Pinpoint the cell where the given text exists, returning its (X, Y) midpoint coordinate. 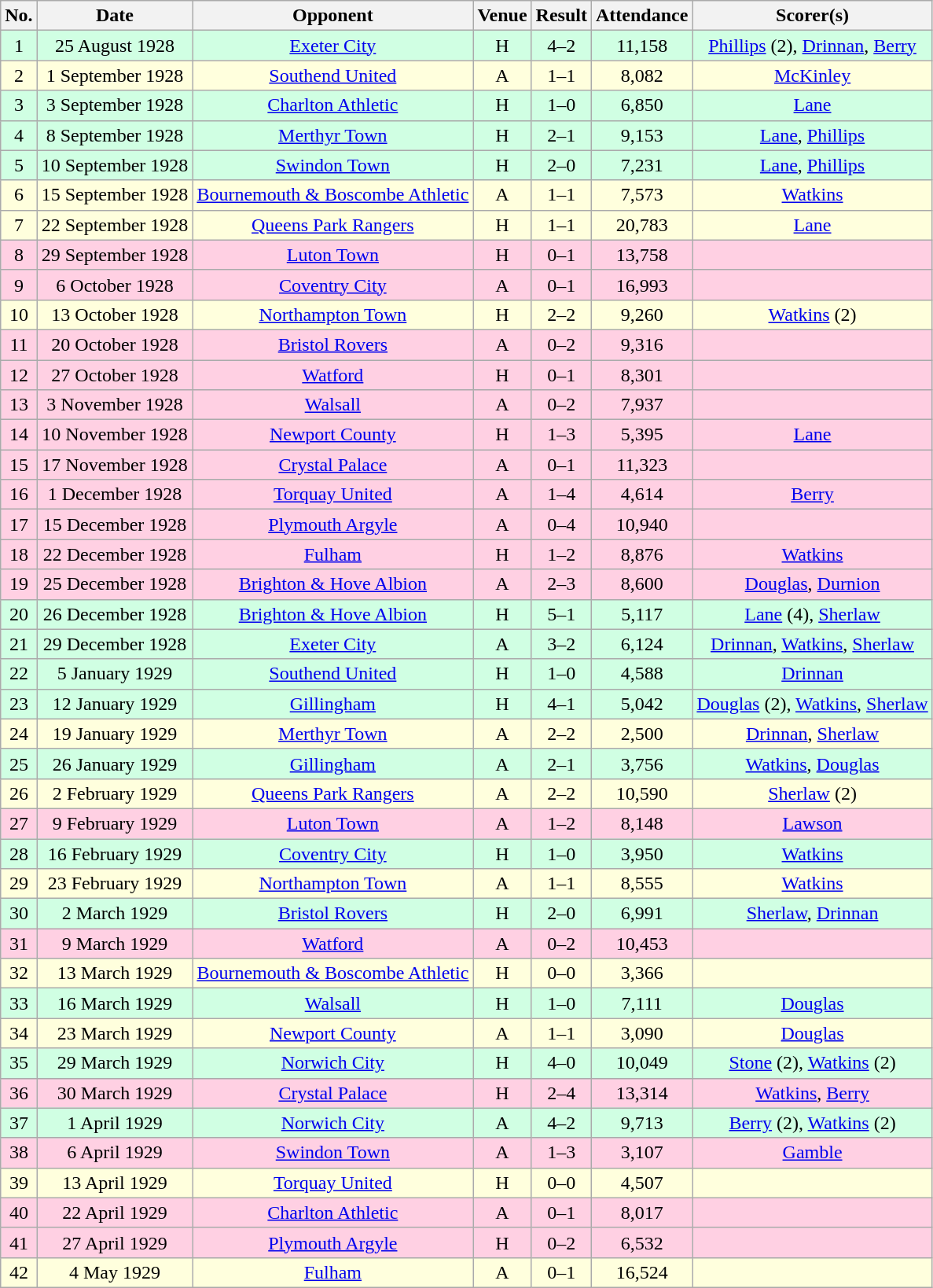
8,082 (641, 75)
12 January 1929 (115, 704)
Drinnan, Watkins, Sherlaw (813, 644)
Attendance (641, 16)
15 (19, 465)
4,507 (641, 1183)
30 (19, 914)
Venue (502, 16)
Watkins (2) (813, 315)
2–3 (561, 584)
5–1 (561, 614)
8 September 1928 (115, 135)
37 (19, 1123)
25 August 1928 (115, 46)
8,017 (641, 1213)
3 November 1928 (115, 405)
23 February 1929 (115, 884)
13 March 1929 (115, 973)
3,756 (641, 764)
5,117 (641, 614)
16,524 (641, 1272)
29 December 1928 (115, 644)
29 (19, 884)
10 November 1928 (115, 435)
33 (19, 1003)
36 (19, 1093)
27 October 1928 (115, 375)
Result (561, 16)
18 (19, 554)
1 December 1928 (115, 495)
Drinnan, Sherlaw (813, 734)
8 (19, 255)
10,940 (641, 524)
31 (19, 944)
20,783 (641, 225)
4–0 (561, 1063)
22 September 1928 (115, 225)
5,042 (641, 704)
3–2 (561, 644)
15 September 1928 (115, 195)
26 December 1928 (115, 614)
22 (19, 674)
20 October 1928 (115, 344)
22 December 1928 (115, 554)
17 (19, 524)
1–4 (561, 495)
2–4 (561, 1093)
Berry (813, 495)
21 (19, 644)
8,876 (641, 554)
39 (19, 1183)
13 October 1928 (115, 315)
Phillips (2), Drinnan, Berry (813, 46)
Lawson (813, 823)
11,158 (641, 46)
No. (19, 16)
2 February 1929 (115, 793)
2,500 (641, 734)
3,366 (641, 973)
24 (19, 734)
11,323 (641, 465)
41 (19, 1242)
Douglas (2), Watkins, Sherlaw (813, 704)
7 (19, 225)
Stone (2), Watkins (2) (813, 1063)
Watkins, Douglas (813, 764)
3 (19, 105)
4 May 1929 (115, 1272)
Sherlaw (2) (813, 793)
12 (19, 375)
34 (19, 1033)
9,316 (641, 344)
7,231 (641, 165)
Gamble (813, 1153)
25 (19, 764)
5,395 (641, 435)
Lane (4), Sherlaw (813, 614)
4 (19, 135)
13,314 (641, 1093)
1 September 1928 (115, 75)
8,301 (641, 375)
2 March 1929 (115, 914)
2 (19, 75)
Berry (2), Watkins (2) (813, 1123)
35 (19, 1063)
29 March 1929 (115, 1063)
6,850 (641, 105)
17 November 1928 (115, 465)
8,600 (641, 584)
Date (115, 16)
10,590 (641, 793)
8,148 (641, 823)
Opponent (333, 16)
3,090 (641, 1033)
McKinley (813, 75)
16,993 (641, 285)
Sherlaw, Drinnan (813, 914)
10,453 (641, 944)
5 (19, 165)
14 (19, 435)
23 March 1929 (115, 1033)
7,111 (641, 1003)
3 September 1928 (115, 105)
16 February 1929 (115, 853)
22 April 1929 (115, 1213)
4,588 (641, 674)
Douglas, Durnion (813, 584)
10 (19, 315)
26 January 1929 (115, 764)
6,124 (641, 644)
Scorer(s) (813, 16)
5 January 1929 (115, 674)
13,758 (641, 255)
9,260 (641, 315)
20 (19, 614)
3,950 (641, 853)
1 (19, 46)
27 April 1929 (115, 1242)
6 April 1929 (115, 1153)
9 February 1929 (115, 823)
0–4 (561, 524)
23 (19, 704)
Drinnan (813, 674)
30 March 1929 (115, 1093)
38 (19, 1153)
10 September 1928 (115, 165)
15 December 1928 (115, 524)
Watkins, Berry (813, 1093)
11 (19, 344)
19 January 1929 (115, 734)
6 October 1928 (115, 285)
13 (19, 405)
16 (19, 495)
7,937 (641, 405)
13 April 1929 (115, 1183)
1 April 1929 (115, 1123)
4,614 (641, 495)
42 (19, 1272)
28 (19, 853)
25 December 1928 (115, 584)
6,991 (641, 914)
40 (19, 1213)
3,107 (641, 1153)
9 March 1929 (115, 944)
19 (19, 584)
9,153 (641, 135)
8,555 (641, 884)
6,532 (641, 1242)
4–1 (561, 704)
9,713 (641, 1123)
26 (19, 793)
10,049 (641, 1063)
29 September 1928 (115, 255)
32 (19, 973)
16 March 1929 (115, 1003)
27 (19, 823)
7,573 (641, 195)
9 (19, 285)
6 (19, 195)
